Find where the given text appears and provide that cell's center as [x, y] coordinate. 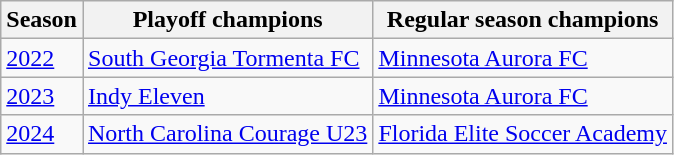
Regular season champions [523, 20]
Season [42, 20]
2023 [42, 96]
Playoff champions [227, 20]
Florida Elite Soccer Academy [523, 134]
North Carolina Courage U23 [227, 134]
2022 [42, 58]
South Georgia Tormenta FC [227, 58]
2024 [42, 134]
Indy Eleven [227, 96]
